Search for the cell housing the specified text and yield its (X, Y) center coordinate. 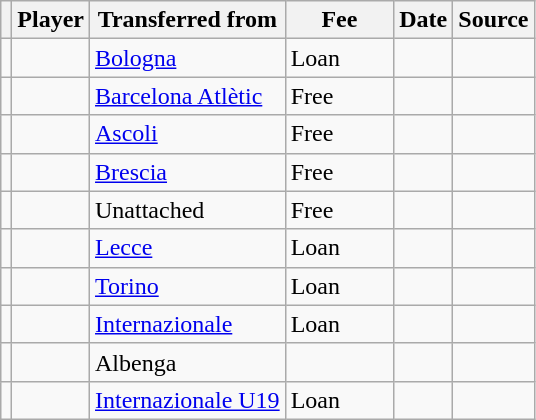
Brescia (188, 172)
Internazionale U19 (188, 400)
Albenga (188, 362)
Barcelona Atlètic (188, 96)
Transferred from (188, 20)
Bologna (188, 58)
Source (494, 20)
Date (424, 20)
Ascoli (188, 134)
Player (51, 20)
Torino (188, 286)
Fee (340, 20)
Unattached (188, 210)
Lecce (188, 248)
Internazionale (188, 324)
